Return the (x, y) coordinate for the center point of the cell that contains the specified text.  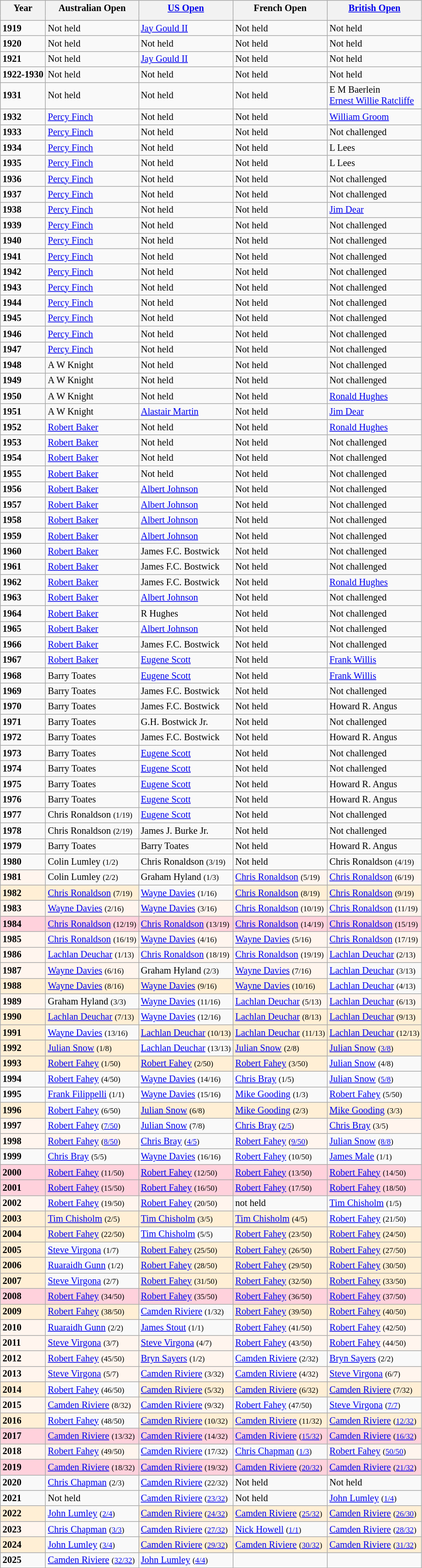
Camden Riviere (16/32) (375, 1436)
2021 (23, 1498)
1985 (23, 939)
Colin Lumley (2/2) (92, 877)
James Stout (1/1) (186, 1327)
1972 (23, 737)
1979 (23, 846)
Robert Fahey (17/50) (280, 1188)
1961 (23, 567)
1947 (23, 350)
1922-1930 (23, 75)
Robert Fahey (32/50) (280, 1281)
1993 (23, 1063)
1953 (23, 443)
Robert Fahey (11/50) (92, 1172)
1969 (23, 691)
2009 (23, 1312)
1998 (23, 1141)
Mike Gooding (2/3) (280, 1110)
Camden Riviere (1/32) (186, 1312)
Robert Fahey (2/50) (186, 1063)
1934 (23, 148)
Steve Virgona (4/7) (186, 1343)
Camden Riviere (3/32) (186, 1374)
1975 (23, 784)
Wayne Davies (6/16) (92, 970)
Chris Ronaldson (15/19) (375, 924)
Lachlan Deuchar (13/13) (186, 1048)
1978 (23, 831)
Lachlan Deuchar (1/13) (92, 955)
1986 (23, 955)
Wayne Davies (9/16) (186, 986)
1982 (23, 893)
Camden Riviere (32/32) (92, 1560)
1919 (23, 28)
Camden Riviere (6/32) (280, 1390)
2005 (23, 1250)
Wayne Davies (8/16) (92, 986)
2014 (23, 1390)
Chris Ronaldson (17/19) (375, 939)
Ruaraidh Gunn (1/2) (92, 1265)
Graham Hyland (2/3) (186, 970)
1957 (23, 505)
Lachlan Deuchar (10/13) (186, 1033)
1955 (23, 474)
1950 (23, 396)
Robert Fahey (26/50) (280, 1250)
Wayne Davies (15/16) (186, 1094)
Robert Fahey (18/50) (375, 1188)
Wayne Davies (10/16) (280, 986)
John Lumley (3/4) (92, 1544)
Wayne Davies (11/16) (186, 1001)
Frank Filippelli (1/1) (92, 1094)
2022 (23, 1514)
Camden Riviere (29/32) (186, 1544)
Chris Chapman (2/3) (92, 1483)
British Open (375, 8)
William Groom (375, 117)
1948 (23, 365)
Tim Chisholm (4/5) (280, 1219)
Lachlan Deuchar (2/13) (375, 955)
1971 (23, 722)
2013 (23, 1374)
Australian Open (92, 8)
Year (23, 8)
Wayne Davies (7/16) (280, 970)
Wayne Davies (1/16) (186, 893)
Julian Snow (2/8) (280, 1048)
Robert Fahey (36/50) (280, 1296)
Robert Fahey (40/50) (375, 1312)
Camden Riviere (8/32) (92, 1405)
Julian Snow (8/8) (375, 1141)
Chris Bray (5/5) (92, 1157)
John Lumley (2/4) (92, 1514)
US Open (186, 8)
1966 (23, 644)
Camden Riviere (7/32) (375, 1390)
John Lumley (1/4) (375, 1498)
Camden Riviere (30/32) (280, 1544)
Camden Riviere (26/30) (375, 1514)
2008 (23, 1296)
1959 (23, 536)
Wayne Davies (13/16) (92, 1033)
Robert Fahey (49/50) (92, 1451)
Steve Virgona (6/7) (375, 1374)
James J. Burke Jr. (186, 831)
Robert Fahey (42/50) (375, 1327)
Wayne Davies (12/16) (186, 1017)
Robert Fahey (23/50) (280, 1234)
Camden Riviere (11/32) (280, 1420)
Robert Fahey (7/50) (92, 1126)
1921 (23, 59)
1935 (23, 163)
Chris Ronaldson (11/19) (375, 908)
Robert Fahey (46/50) (92, 1390)
Camden Riviere (4/32) (280, 1374)
1981 (23, 877)
Robert Fahey (1/50) (92, 1063)
2012 (23, 1358)
1956 (23, 489)
Wayne Davies (2/16) (92, 908)
Ruaraidh Gunn (2/2) (92, 1327)
Robert Fahey (33/50) (375, 1281)
1962 (23, 582)
1960 (23, 551)
E M Baerlein Ernest Willie Ratcliffe (375, 95)
2016 (23, 1420)
1920 (23, 43)
1977 (23, 815)
Wayne Davies (3/16) (186, 908)
1952 (23, 427)
Wayne Davies (16/16) (186, 1157)
1990 (23, 1017)
Julian Snow (3/8) (375, 1048)
Lachlan Deuchar (8/13) (280, 1017)
2024 (23, 1544)
1983 (23, 908)
1963 (23, 598)
Julian Snow (1/8) (92, 1048)
1995 (23, 1094)
Julian Snow (4/8) (375, 1063)
Robert Fahey (3/50) (280, 1063)
Robert Fahey (29/50) (280, 1265)
Robert Fahey (4/50) (92, 1079)
Robert Fahey (21/50) (375, 1219)
Camden Riviere (10/32) (186, 1420)
1996 (23, 1110)
Robert Fahey (38/50) (92, 1312)
Robert Fahey (39/50) (280, 1312)
Camden Riviere (13/32) (92, 1436)
1991 (23, 1033)
Robert Fahey (44/50) (375, 1343)
1973 (23, 753)
Bryn Sayers (2/2) (375, 1358)
2001 (23, 1188)
1936 (23, 179)
Lachlan Deuchar (7/13) (92, 1017)
Colin Lumley (1/2) (92, 861)
Camden Riviere (28/32) (375, 1529)
1938 (23, 210)
1992 (23, 1048)
1980 (23, 861)
1940 (23, 241)
Robert Fahey (16/50) (186, 1188)
Robert Fahey (20/50) (186, 1203)
Chris Ronaldson (6/19) (375, 877)
Camden Riviere (18/32) (92, 1467)
1997 (23, 1126)
Steve Virgona (5/7) (92, 1374)
Steve Virgona (7/7) (375, 1405)
Robert Fahey (47/50) (280, 1405)
Wayne Davies (14/16) (186, 1079)
Robert Fahey (50/50) (375, 1451)
not held (280, 1203)
Camden Riviere (15/32) (280, 1436)
1941 (23, 256)
Robert Fahey (37/50) (375, 1296)
Julian Snow (7/8) (186, 1126)
Camden Riviere (24/32) (186, 1514)
1944 (23, 303)
Chris Ronaldson (7/19) (92, 893)
Camden Riviere (31/32) (375, 1544)
1949 (23, 380)
Julian Snow (5/8) (375, 1079)
1939 (23, 226)
Mike Gooding (3/3) (375, 1110)
Lachlan Deuchar (3/13) (375, 970)
Robert Fahey (15/50) (92, 1188)
Nick Howell (1/1) (280, 1529)
2002 (23, 1203)
Chris Ronaldson (13/19) (186, 924)
Graham Hyland (1/3) (186, 877)
Chris Ronaldson (10/19) (280, 908)
Robert Fahey (12/50) (186, 1172)
1932 (23, 117)
Camden Riviere (2/32) (280, 1358)
Robert Fahey (43/50) (280, 1343)
Robert Fahey (24/50) (375, 1234)
Camden Riviere (5/32) (186, 1390)
2011 (23, 1343)
2025 (23, 1560)
Chris Ronaldson (16/19) (92, 939)
1951 (23, 411)
Robert Fahey (10/50) (280, 1157)
Chris Bray (3/5) (375, 1126)
1946 (23, 334)
1987 (23, 970)
Camden Riviere (17/32) (186, 1451)
Wayne Davies (5/16) (280, 939)
2010 (23, 1327)
Robert Fahey (30/50) (375, 1265)
Chris Ronaldson (2/19) (92, 831)
2006 (23, 1265)
John Lumley (4/4) (186, 1560)
Tim Chisholm (3/5) (186, 1219)
Chris Ronaldson (18/19) (186, 955)
1974 (23, 769)
2004 (23, 1234)
Robert Fahey (34/50) (92, 1296)
2020 (23, 1483)
Chris Ronaldson (3/19) (186, 861)
1958 (23, 520)
2018 (23, 1451)
Chris Bray (2/5) (280, 1126)
2019 (23, 1467)
Lachlan Deuchar (6/13) (375, 1001)
Lachlan Deuchar (4/13) (375, 986)
Mike Gooding (1/3) (280, 1094)
2023 (23, 1529)
1988 (23, 986)
1967 (23, 660)
Lachlan Deuchar (9/13) (375, 1017)
1943 (23, 287)
Tim Chisholm (5/5) (186, 1234)
Chris Bray (4/5) (186, 1141)
Bryn Sayers (1/2) (186, 1358)
1945 (23, 318)
Robert Fahey (45/50) (92, 1358)
1976 (23, 800)
2017 (23, 1436)
Robert Fahey (48/50) (92, 1420)
1989 (23, 1001)
Chris Ronaldson (4/19) (375, 861)
Robert Fahey (25/50) (186, 1250)
1964 (23, 613)
Robert Fahey (13/50) (280, 1172)
1999 (23, 1157)
Chris Ronaldson (9/19) (375, 893)
Tim Chisholm (2/5) (92, 1219)
Camden Riviere (22/32) (186, 1483)
Camden Riviere (19/32) (186, 1467)
Robert Fahey (8/50) (92, 1141)
Steve Virgona (2/7) (92, 1281)
G.H. Bostwick Jr. (186, 722)
Chris Ronaldson (8/19) (280, 893)
Chris Chapman (1/3) (280, 1451)
Camden Riviere (23/32) (186, 1498)
2000 (23, 1172)
Chris Ronaldson (12/19) (92, 924)
Tim Chisholm (1/5) (375, 1203)
Julian Snow (6/8) (186, 1110)
Lachlan Deuchar (11/13) (280, 1033)
Camden Riviere (25/32) (280, 1514)
Robert Fahey (41/50) (280, 1327)
1994 (23, 1079)
Robert Fahey (22/50) (92, 1234)
Robert Fahey (6/50) (92, 1110)
Camden Riviere (12/32) (375, 1420)
Chris Bray (1/5) (280, 1079)
Robert Fahey (9/50) (280, 1141)
Graham Hyland (3/3) (92, 1001)
1931 (23, 95)
2003 (23, 1219)
Camden Riviere (14/32) (186, 1436)
Alastair Martin (186, 411)
Robert Fahey (19/50) (92, 1203)
1984 (23, 924)
Camden Riviere (27/32) (186, 1529)
Robert Fahey (35/50) (186, 1296)
1954 (23, 458)
Chris Ronaldson (1/19) (92, 815)
1970 (23, 707)
Chris Ronaldson (14/19) (280, 924)
James Male (1/1) (375, 1157)
Camden Riviere (21/32) (375, 1467)
Camden Riviere (9/32) (186, 1405)
Steve Virgona (3/7) (92, 1343)
Chris Ronaldson (5/19) (280, 877)
1965 (23, 629)
Camden Riviere (20/32) (280, 1467)
Lachlan Deuchar (12/13) (375, 1033)
1933 (23, 132)
R Hughes (186, 613)
1937 (23, 194)
2015 (23, 1405)
Chris Chapman (3/3) (92, 1529)
Robert Fahey (31/50) (186, 1281)
Robert Fahey (5/50) (375, 1094)
Chris Ronaldson (19/19) (280, 955)
1968 (23, 676)
Robert Fahey (27/50) (375, 1250)
Lachlan Deuchar (5/13) (280, 1001)
Robert Fahey (14/50) (375, 1172)
Robert Fahey (28/50) (186, 1265)
1942 (23, 272)
French Open (280, 8)
2007 (23, 1281)
Steve Virgona (1/7) (92, 1250)
Wayne Davies (4/16) (186, 939)
